Scan for the cell matching the given text and deliver its [x, y] coordinate at center. 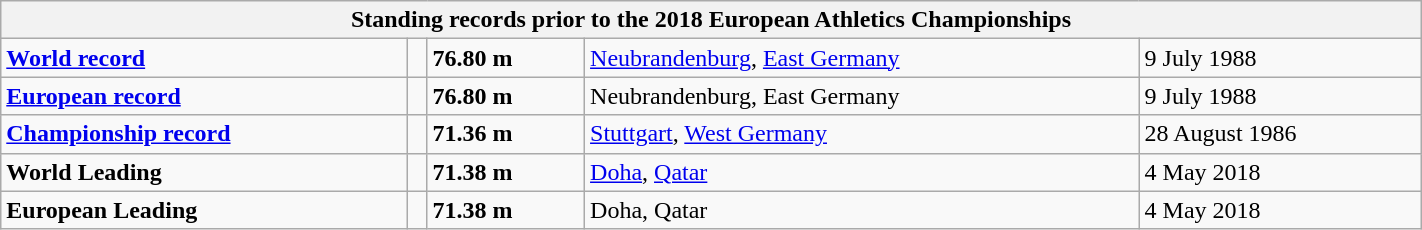
Championship record [204, 134]
European Leading [204, 210]
European record [204, 96]
28 August 1986 [1280, 134]
World Leading [204, 172]
World record [204, 58]
71.36 m [506, 134]
Standing records prior to the 2018 European Athletics Championships [711, 20]
Stuttgart, West Germany [862, 134]
